Extract the [x, y] coordinate from the center of the cell holding the provided text.  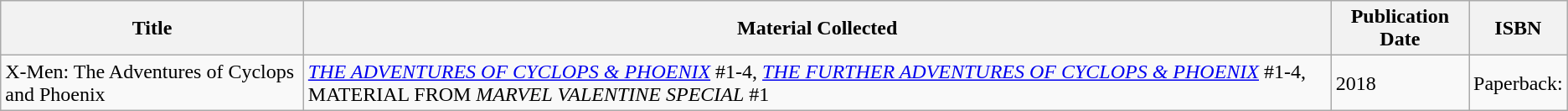
Material Collected [818, 29]
Publication Date [1400, 29]
ISBN [1519, 29]
Title [152, 29]
Paperback: [1519, 82]
2018 [1400, 82]
X-Men: The Adventures of Cyclops and Phoenix [152, 82]
THE ADVENTURES OF CYCLOPS & PHOENIX #1-4, THE FURTHER ADVENTURES OF CYCLOPS & PHOENIX #1-4, MATERIAL FROM MARVEL VALENTINE SPECIAL #1 [818, 82]
